Output the (X, Y) coordinate of the center of the cell containing the given text.  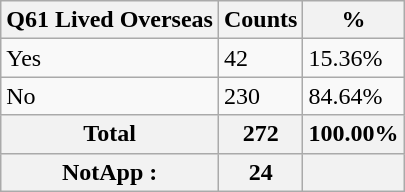
42 (260, 58)
100.00% (354, 134)
24 (260, 172)
Yes (110, 58)
272 (260, 134)
15.36% (354, 58)
230 (260, 96)
Counts (260, 20)
Q61 Lived Overseas (110, 20)
84.64% (354, 96)
No (110, 96)
% (354, 20)
NotApp : (110, 172)
Total (110, 134)
